Pinpoint the cell where the given text exists, returning its [X, Y] midpoint coordinate. 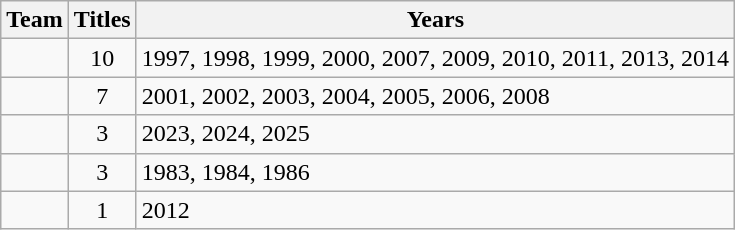
1 [102, 210]
1997, 1998, 1999, 2000, 2007, 2009, 2010, 2011, 2013, 2014 [435, 58]
Years [435, 20]
10 [102, 58]
7 [102, 96]
1983, 1984, 1986 [435, 172]
Titles [102, 20]
2023, 2024, 2025 [435, 134]
Team [35, 20]
2001, 2002, 2003, 2004, 2005, 2006, 2008 [435, 96]
2012 [435, 210]
